Scan for the cell matching the given text and deliver its [X, Y] coordinate at center. 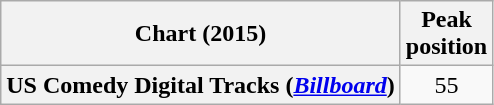
55 [446, 85]
Peakposition [446, 34]
US Comedy Digital Tracks (Billboard) [201, 85]
Chart (2015) [201, 34]
